Identify which cell holds the provided text, then report its (x, y) central coordinate. 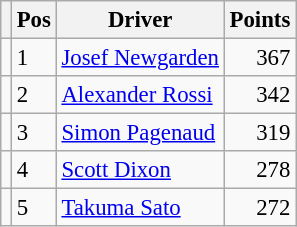
1 (34, 58)
Josef Newgarden (140, 58)
3 (34, 133)
Points (260, 20)
2 (34, 95)
4 (34, 170)
278 (260, 170)
Driver (140, 20)
Takuma Sato (140, 208)
272 (260, 208)
Alexander Rossi (140, 95)
Pos (34, 20)
342 (260, 95)
367 (260, 58)
319 (260, 133)
Scott Dixon (140, 170)
5 (34, 208)
Simon Pagenaud (140, 133)
